Return [X, Y] of the center of cell containing provided text 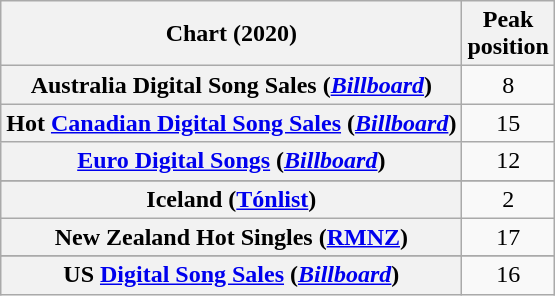
Hot Canadian Digital Song Sales (Billboard) [232, 123]
Peakposition [508, 34]
Chart (2020) [232, 34]
2 [508, 199]
Iceland (Tónlist) [232, 199]
8 [508, 85]
New Zealand Hot Singles (RMNZ) [232, 237]
15 [508, 123]
16 [508, 275]
Australia Digital Song Sales (Billboard) [232, 85]
Euro Digital Songs (Billboard) [232, 161]
17 [508, 237]
US Digital Song Sales (Billboard) [232, 275]
12 [508, 161]
